Return (x, y) of the center of cell containing provided text 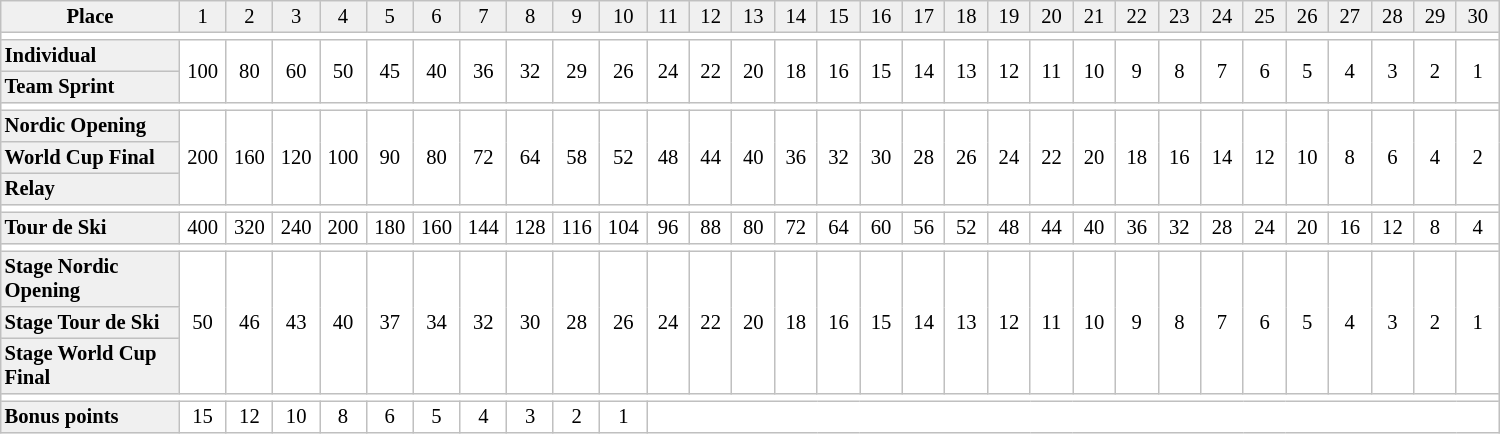
27 (1350, 16)
Bonus points (90, 417)
World Cup Final (90, 158)
116 (576, 228)
Tour de Ski (90, 228)
17 (924, 16)
21 (1094, 16)
43 (296, 322)
37 (390, 322)
96 (668, 228)
34 (436, 322)
46 (250, 322)
88 (710, 228)
240 (296, 228)
Stage World Cup Final (90, 366)
Relay (90, 189)
Nordic Opening (90, 126)
45 (390, 72)
180 (390, 228)
56 (924, 228)
400 (202, 228)
58 (576, 157)
Place (90, 16)
25 (1264, 16)
19 (1010, 16)
120 (296, 157)
128 (530, 228)
Team Sprint (90, 87)
144 (484, 228)
320 (250, 228)
104 (624, 228)
23 (1180, 16)
Individual (90, 56)
90 (390, 157)
Stage Nordic Opening (90, 279)
Stage Tour de Ski (90, 322)
